Capture the cell that displays the provided text and extract its [x, y] central coordinate. 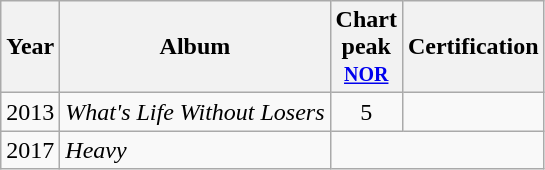
Certification [473, 47]
Chart peakNOR [366, 47]
What's Life Without Losers [195, 112]
2013 [30, 112]
5 [366, 112]
Album [195, 47]
2017 [30, 150]
Heavy [195, 150]
Year [30, 47]
